Find where the given text appears and provide that cell's center as [x, y] coordinate. 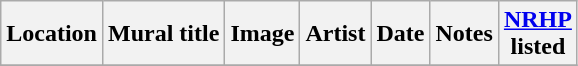
Date [400, 34]
NRHPlisted [538, 34]
Image [262, 34]
Mural title [163, 34]
Notes [464, 34]
Artist [336, 34]
Location [52, 34]
